Locate the cell with the specified text and output its (x, y) center coordinate. 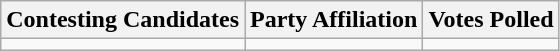
Votes Polled (491, 20)
Party Affiliation (334, 20)
Contesting Candidates (123, 20)
